Capture the cell that displays the provided text and extract its [X, Y] central coordinate. 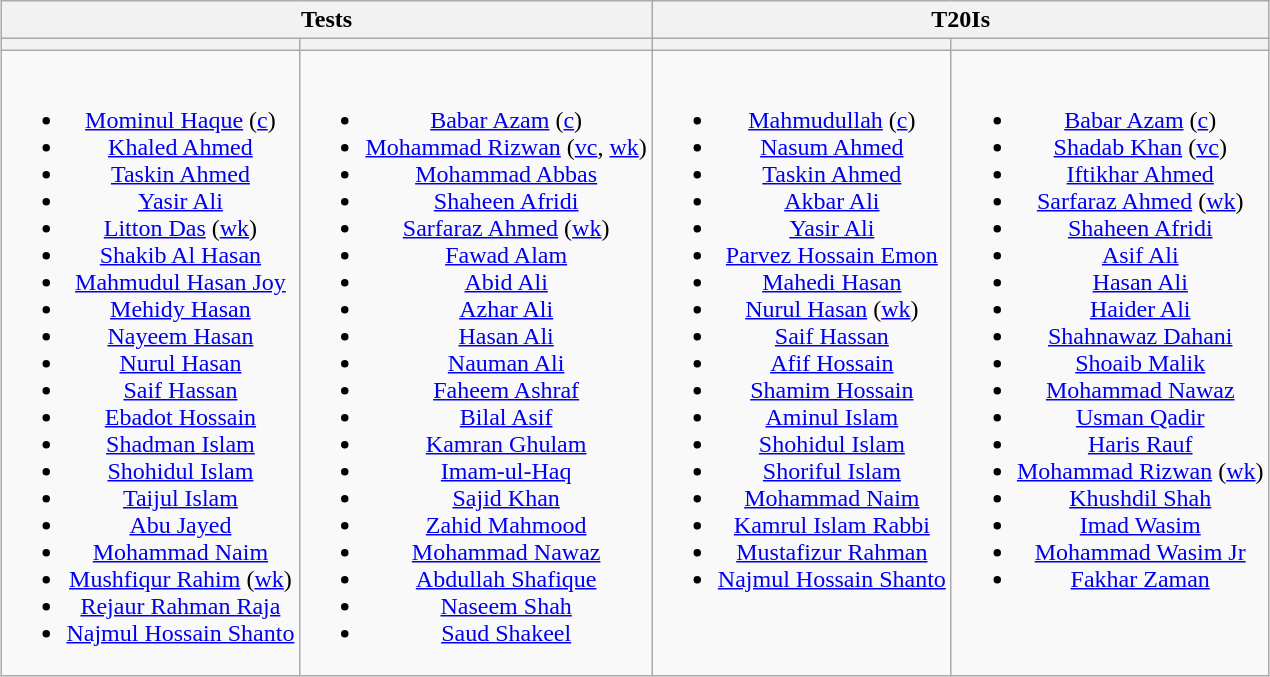
T20Is [960, 20]
Tests [326, 20]
